Provide the [x, y] coordinate of the cell's center where the given text is located.  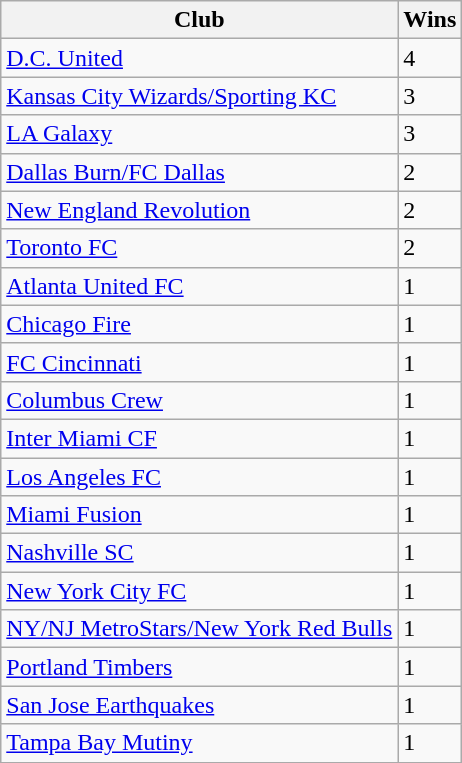
Dallas Burn/FC Dallas [200, 172]
Nashville SC [200, 553]
Inter Miami CF [200, 438]
4 [430, 58]
Los Angeles FC [200, 477]
Miami Fusion [200, 515]
LA Galaxy [200, 134]
Toronto FC [200, 248]
Club [200, 20]
Wins [430, 20]
New England Revolution [200, 210]
NY/NJ MetroStars/New York Red Bulls [200, 629]
Portland Timbers [200, 667]
New York City FC [200, 591]
Columbus Crew [200, 400]
Chicago Fire [200, 324]
Kansas City Wizards/Sporting KC [200, 96]
Tampa Bay Mutiny [200, 743]
FC Cincinnati [200, 362]
Atlanta United FC [200, 286]
San Jose Earthquakes [200, 705]
D.C. United [200, 58]
